Determine the [x, y] coordinate at the center of the cell enclosing the given text.  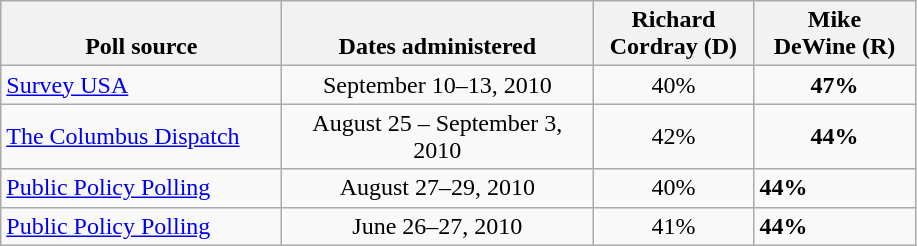
MikeDeWine (R) [834, 34]
Poll source [142, 34]
41% [674, 226]
The Columbus Dispatch [142, 136]
47% [834, 85]
RichardCordray (D) [674, 34]
Dates administered [438, 34]
September 10–13, 2010 [438, 85]
August 25 – September 3, 2010 [438, 136]
June 26–27, 2010 [438, 226]
August 27–29, 2010 [438, 188]
Survey USA [142, 85]
42% [674, 136]
